Return (x, y) of the center of cell containing provided text 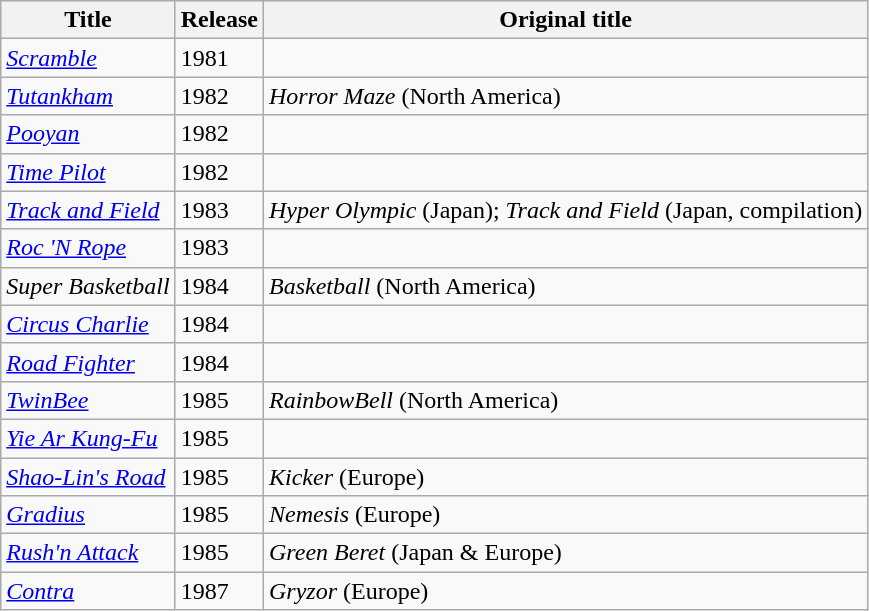
Yie Ar Kung-Fu (88, 438)
Tutankham (88, 96)
1981 (219, 58)
Time Pilot (88, 172)
TwinBee (88, 400)
RainbowBell (North America) (565, 400)
Circus Charlie (88, 324)
Super Basketball (88, 286)
Rush'n Attack (88, 553)
Title (88, 20)
Gradius (88, 515)
Pooyan (88, 134)
Track and Field (88, 210)
Road Fighter (88, 362)
Release (219, 20)
Green Beret (Japan & Europe) (565, 553)
Roc 'N Rope (88, 248)
Kicker (Europe) (565, 477)
Nemesis (Europe) (565, 515)
Original title (565, 20)
Gryzor (Europe) (565, 591)
Hyper Olympic (Japan); Track and Field (Japan, compilation) (565, 210)
Shao-Lin's Road (88, 477)
1987 (219, 591)
Horror Maze (North America) (565, 96)
Contra (88, 591)
Scramble (88, 58)
Basketball (North America) (565, 286)
